Output the [x, y] coordinate of the center of the cell containing the given text.  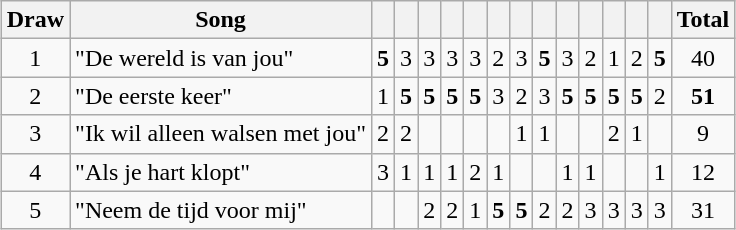
Song [221, 20]
12 [703, 172]
"De eerste keer" [221, 96]
40 [703, 58]
"Als je hart klopt" [221, 172]
31 [703, 210]
51 [703, 96]
Total [703, 20]
"Ik wil alleen walsen met jou" [221, 134]
4 [35, 172]
9 [703, 134]
"Neem de tijd voor mij" [221, 210]
"De wereld is van jou" [221, 58]
Draw [35, 20]
